Scan for the cell matching the given text and deliver its (x, y) coordinate at center. 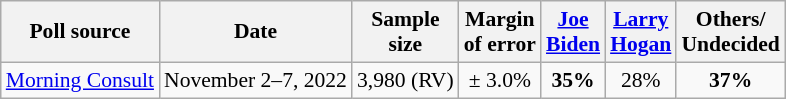
Marginof error (500, 32)
Date (256, 32)
Poll source (80, 32)
3,980 (RV) (406, 80)
Samplesize (406, 32)
Morning Consult (80, 80)
37% (730, 80)
± 3.0% (500, 80)
November 2–7, 2022 (256, 80)
Others/Undecided (730, 32)
35% (573, 80)
JoeBiden (573, 32)
LarryHogan (640, 32)
28% (640, 80)
